Return the [x, y] coordinate for the center point of the cell that contains the specified text.  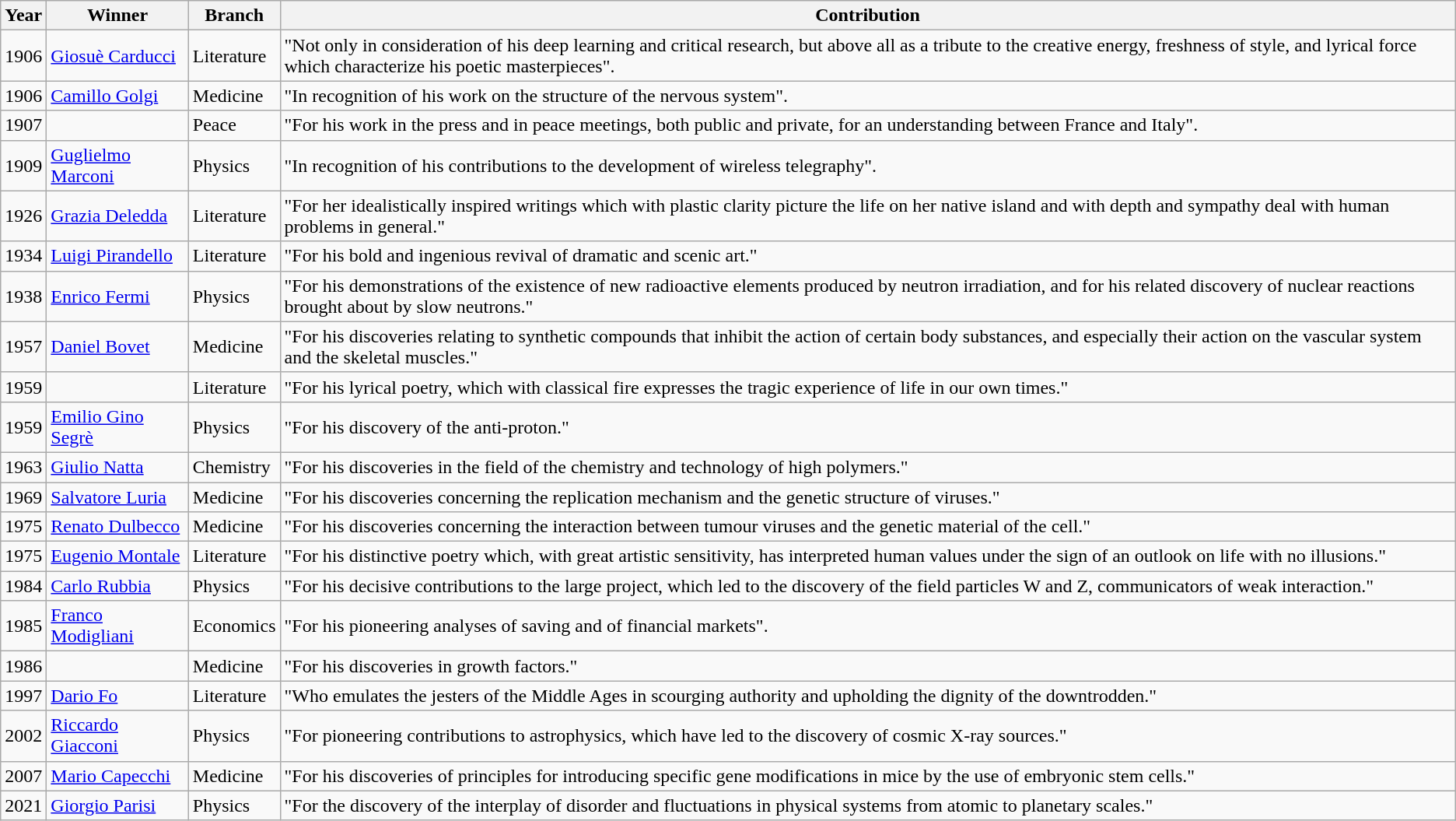
1907 [23, 125]
"Who emulates the jesters of the Middle Ages in scourging authority and upholding the dignity of the downtrodden." [868, 696]
Camillo Golgi [117, 96]
Winner [117, 16]
Mario Capecchi [117, 776]
Daniel Bovet [117, 347]
"For his discoveries concerning the replication mechanism and the genetic structure of viruses." [868, 497]
1926 [23, 216]
1984 [23, 586]
1938 [23, 296]
Giorgio Parisi [117, 805]
Guglielmo Marconi [117, 165]
1934 [23, 256]
"For his lyrical poetry, which with classical fire expresses the tragic experience of life in our own times." [868, 387]
1997 [23, 696]
Giosuè Carducci [117, 56]
"In recognition of his contributions to the development of wireless telegraphy". [868, 165]
1909 [23, 165]
"For his pioneering analyses of saving and of financial markets". [868, 626]
"For pioneering contributions to astrophysics, which have led to the discovery of cosmic X-ray sources." [868, 736]
Enrico Fermi [117, 296]
"For the discovery of the interplay of disorder and fluctuations in physical systems from atomic to planetary scales." [868, 805]
Chemistry [234, 467]
Grazia Deledda [117, 216]
Contribution [868, 16]
Peace [234, 125]
1957 [23, 347]
Emilio Gino Segrè [117, 426]
Renato Dulbecco [117, 527]
Carlo Rubbia [117, 586]
"For his bold and ingenious revival of dramatic and scenic art." [868, 256]
Luigi Pirandello [117, 256]
"In recognition of his work on the structure of the nervous system". [868, 96]
1969 [23, 497]
2021 [23, 805]
Salvatore Luria [117, 497]
"For his discovery of the anti-proton." [868, 426]
"For his discoveries concerning the interaction between tumour viruses and the genetic material of the cell." [868, 527]
Branch [234, 16]
Giulio Natta [117, 467]
"For his work in the press and in peace meetings, both public and private, for an understanding between France and Italy". [868, 125]
Dario Fo [117, 696]
2002 [23, 736]
Year [23, 16]
2007 [23, 776]
Riccardo Giacconi [117, 736]
Franco Modigliani [117, 626]
"For his discoveries of principles for introducing specific gene modifications in mice by the use of embryonic stem cells." [868, 776]
1986 [23, 666]
1963 [23, 467]
Economics [234, 626]
"For his discoveries in growth factors." [868, 666]
"For his decisive contributions to the large project, which led to the discovery of the field particles W and Z, communicators of weak interaction." [868, 586]
1985 [23, 626]
Eugenio Montale [117, 556]
"For his discoveries in the field of the chemistry and technology of high polymers." [868, 467]
